Extract the [x, y] coordinate from the center of the cell holding the provided text.  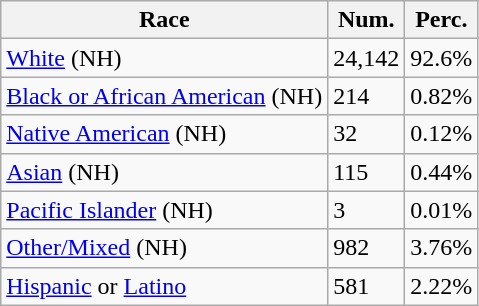
Asian (NH) [164, 172]
Num. [366, 20]
Other/Mixed (NH) [164, 248]
581 [366, 286]
0.12% [442, 134]
0.82% [442, 96]
0.44% [442, 172]
3.76% [442, 248]
Pacific Islander (NH) [164, 210]
Race [164, 20]
214 [366, 96]
982 [366, 248]
92.6% [442, 58]
Black or African American (NH) [164, 96]
32 [366, 134]
2.22% [442, 286]
3 [366, 210]
115 [366, 172]
Hispanic or Latino [164, 286]
Native American (NH) [164, 134]
White (NH) [164, 58]
Perc. [442, 20]
24,142 [366, 58]
0.01% [442, 210]
